From the cell containing the given text, extract its center point as [X, Y] coordinate. 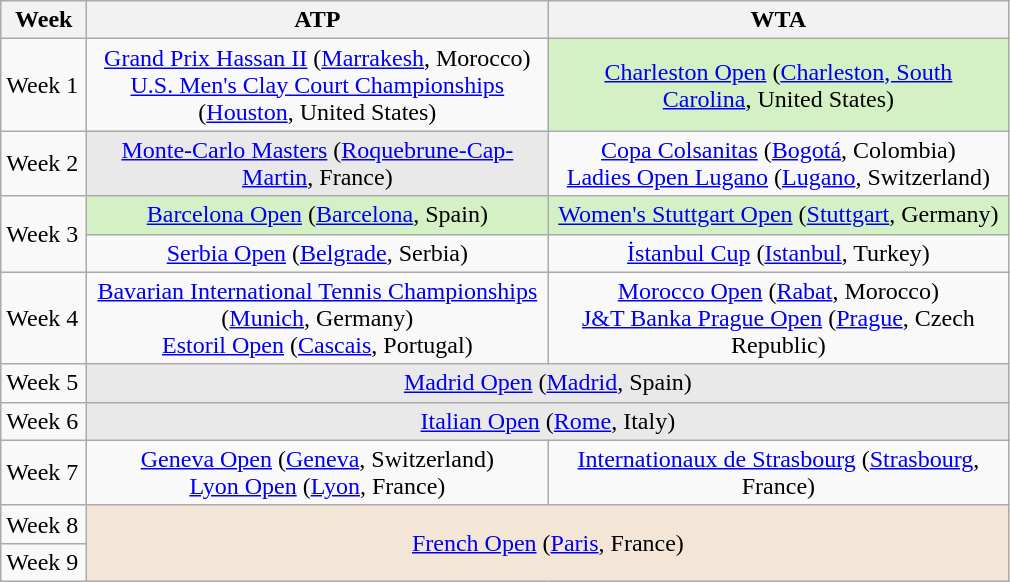
Week [44, 20]
WTA [778, 20]
Week 1 [44, 85]
Barcelona Open (Barcelona, Spain) [318, 215]
Week 6 [44, 421]
Week 3 [44, 234]
Week 9 [44, 562]
Week 5 [44, 383]
Grand Prix Hassan II (Marrakesh, Morocco)U.S. Men's Clay Court Championships (Houston, United States) [318, 85]
Charleston Open (Charleston, South Carolina, United States) [778, 85]
Madrid Open (Madrid, Spain) [548, 383]
Serbia Open (Belgrade, Serbia) [318, 253]
Italian Open (Rome, Italy) [548, 421]
Women's Stuttgart Open (Stuttgart, Germany) [778, 215]
Week 4 [44, 318]
French Open (Paris, France) [548, 543]
Monte-Carlo Masters (Roquebrune-Cap-Martin, France) [318, 164]
İstanbul Cup (Istanbul, Turkey) [778, 253]
Geneva Open (Geneva, Switzerland)Lyon Open (Lyon, France) [318, 472]
Bavarian International Tennis Championships (Munich, Germany)Estoril Open (Cascais, Portugal) [318, 318]
Week 8 [44, 524]
Morocco Open (Rabat, Morocco)J&T Banka Prague Open (Prague, Czech Republic) [778, 318]
Week 7 [44, 472]
Copa Colsanitas (Bogotá, Colombia)Ladies Open Lugano (Lugano, Switzerland) [778, 164]
ATP [318, 20]
Week 2 [44, 164]
Internationaux de Strasbourg (Strasbourg, France) [778, 472]
